Locate the cell with the specified text and output its (x, y) center coordinate. 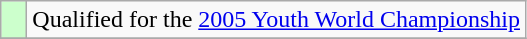
Qualified for the 2005 Youth World Championship (276, 20)
